Return [X, Y] of the center of cell containing provided text 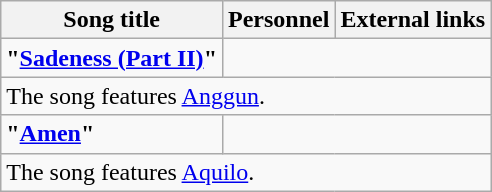
Song title [112, 20]
Personnel [278, 20]
External links [413, 20]
"Amen" [112, 134]
The song features Anggun. [246, 96]
"Sadeness (Part II)" [112, 58]
The song features Aquilo. [246, 172]
